Output the (x, y) coordinate of the center of the cell containing the given text.  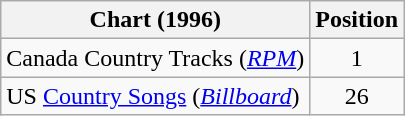
Position (357, 20)
1 (357, 58)
Canada Country Tracks (RPM) (156, 58)
Chart (1996) (156, 20)
26 (357, 96)
US Country Songs (Billboard) (156, 96)
